Identify which cell holds the provided text, then report its (x, y) central coordinate. 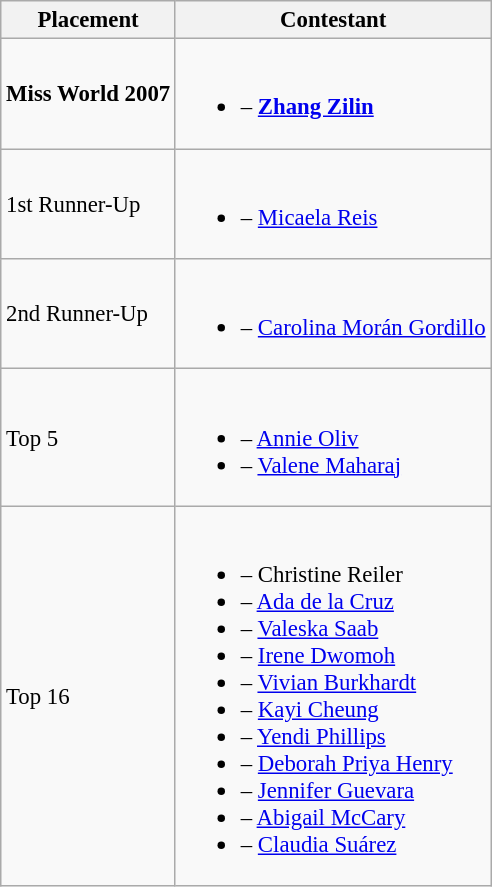
– Zhang Zilin (332, 94)
– Micaela Reis (332, 204)
Top 16 (88, 696)
1st Runner-Up (88, 204)
– Annie Oliv – Valene Maharaj (332, 438)
Placement (88, 20)
Contestant (332, 20)
Top 5 (88, 438)
Miss World 2007 (88, 94)
2nd Runner-Up (88, 314)
– Carolina Morán Gordillo (332, 314)
